Determine the [x, y] coordinate at the center of the cell enclosing the given text.  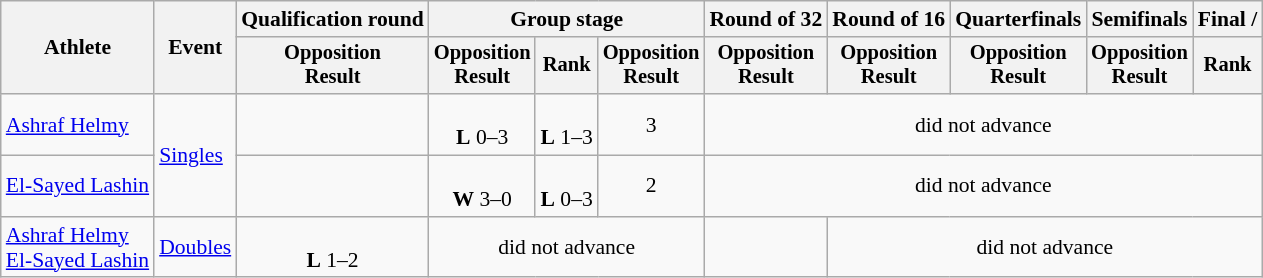
Quarterfinals [1018, 19]
2 [652, 186]
Athlete [78, 48]
Round of 16 [888, 19]
L 1–3 [566, 124]
Group stage [567, 19]
Event [195, 48]
Semifinals [1140, 19]
Ashraf Helmy [78, 124]
Round of 32 [766, 19]
Qualification round [332, 19]
Ashraf HelmyEl-Sayed Lashin [78, 248]
L 1–2 [332, 248]
W 3–0 [482, 186]
Singles [195, 155]
3 [652, 124]
Doubles [195, 248]
Final / [1228, 19]
El-Sayed Lashin [78, 186]
